Scan for the cell matching the given text and deliver its [X, Y] coordinate at center. 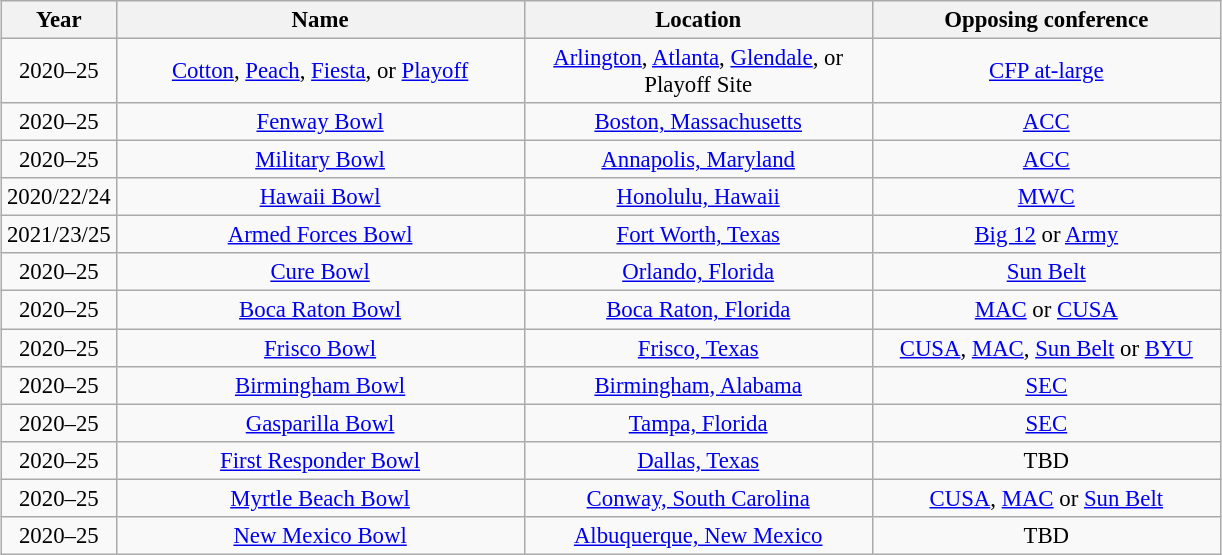
Annapolis, Maryland [698, 160]
CFP at-large [1046, 72]
Frisco, Texas [698, 348]
Cure Bowl [320, 273]
CUSA, MAC or Sun Belt [1046, 498]
Location [698, 20]
2020/22/24 [59, 197]
Conway, South Carolina [698, 498]
Big 12 or Army [1046, 235]
Boca Raton Bowl [320, 310]
Cotton, Peach, Fiesta, or Playoff [320, 72]
Honolulu, Hawaii [698, 197]
Dallas, Texas [698, 460]
Tampa, Florida [698, 423]
Albuquerque, New Mexico [698, 536]
MAC or CUSA [1046, 310]
Frisco Bowl [320, 348]
CUSA, MAC, Sun Belt or BYU [1046, 348]
Boston, Massachusetts [698, 122]
2021/23/25 [59, 235]
Armed Forces Bowl [320, 235]
Arlington, Atlanta, Glendale, or Playoff Site [698, 72]
Opposing conference [1046, 20]
Year [59, 20]
Birmingham Bowl [320, 385]
Military Bowl [320, 160]
First Responder Bowl [320, 460]
Fenway Bowl [320, 122]
Hawaii Bowl [320, 197]
Sun Belt [1046, 273]
Gasparilla Bowl [320, 423]
New Mexico Bowl [320, 536]
MWC [1046, 197]
Name [320, 20]
Birmingham, Alabama [698, 385]
Fort Worth, Texas [698, 235]
Myrtle Beach Bowl [320, 498]
Orlando, Florida [698, 273]
Boca Raton, Florida [698, 310]
